Return the (X, Y) coordinate for the center point of the cell that contains the specified text.  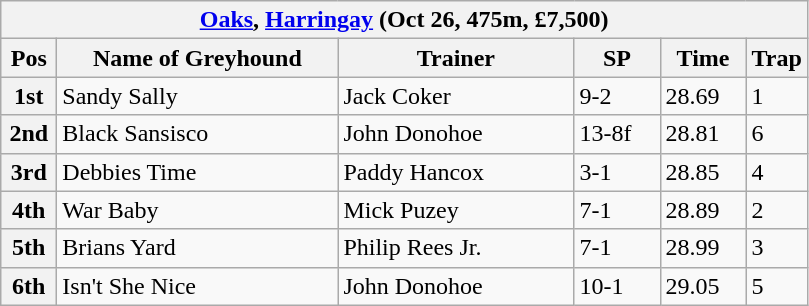
4th (29, 210)
2 (776, 210)
6th (29, 286)
5th (29, 248)
Black Sansisco (198, 134)
Pos (29, 58)
Oaks, Harringay (Oct 26, 475m, £7,500) (404, 20)
28.89 (703, 210)
28.81 (703, 134)
9-2 (617, 96)
War Baby (198, 210)
1st (29, 96)
13-8f (617, 134)
28.99 (703, 248)
Debbies Time (198, 172)
4 (776, 172)
Jack Coker (456, 96)
Philip Rees Jr. (456, 248)
Sandy Sally (198, 96)
Brians Yard (198, 248)
3 (776, 248)
2nd (29, 134)
Trap (776, 58)
29.05 (703, 286)
Isn't She Nice (198, 286)
Paddy Hancox (456, 172)
5 (776, 286)
Mick Puzey (456, 210)
28.85 (703, 172)
Name of Greyhound (198, 58)
1 (776, 96)
10-1 (617, 286)
3-1 (617, 172)
SP (617, 58)
3rd (29, 172)
28.69 (703, 96)
6 (776, 134)
Time (703, 58)
Trainer (456, 58)
